Locate the cell with the specified text and output its (X, Y) center coordinate. 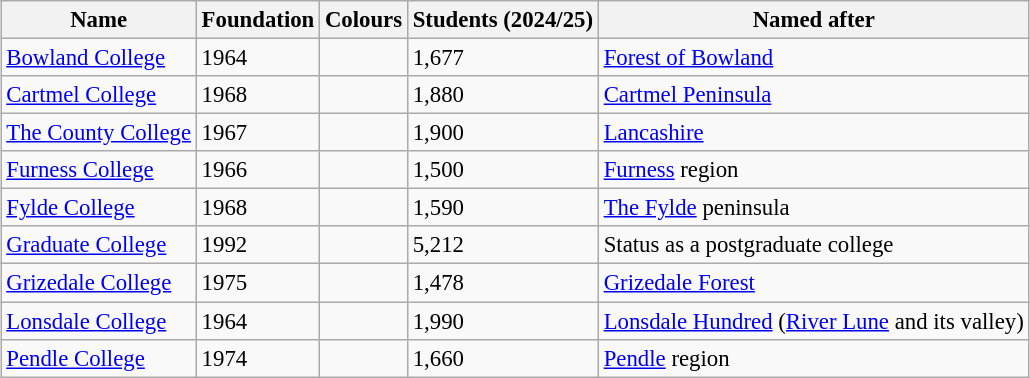
Furness region (814, 170)
Graduate College (98, 245)
Students (2024/25) (502, 20)
Forest of Bowland (814, 58)
Lonsdale Hundred (River Lune and its valley) (814, 321)
1,500 (502, 170)
Bowland College (98, 58)
Grizedale College (98, 283)
Cartmel College (98, 95)
Grizedale Forest (814, 283)
Foundation (258, 20)
5,212 (502, 245)
Pendle College (98, 358)
1967 (258, 133)
Name (98, 20)
The Fylde peninsula (814, 208)
1,880 (502, 95)
1,590 (502, 208)
Colours (364, 20)
1,660 (502, 358)
The County College (98, 133)
Lancashire (814, 133)
Status as a postgraduate college (814, 245)
1,990 (502, 321)
1992 (258, 245)
Pendle region (814, 358)
1975 (258, 283)
Lonsdale College (98, 321)
1,478 (502, 283)
Cartmel Peninsula (814, 95)
Fylde College (98, 208)
Furness College (98, 170)
1,677 (502, 58)
1,900 (502, 133)
1974 (258, 358)
Named after (814, 20)
1966 (258, 170)
